Extract the (x, y) coordinate from the center of the cell holding the provided text.  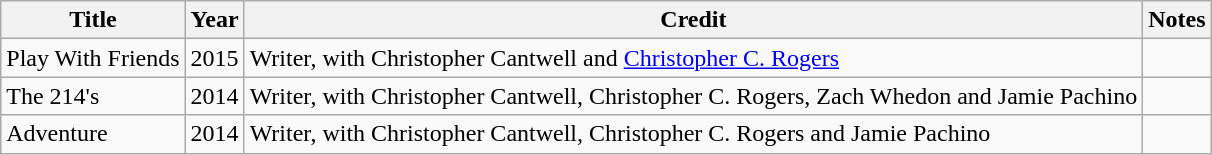
Credit (694, 20)
Writer, with Christopher Cantwell, Christopher C. Rogers, Zach Whedon and Jamie Pachino (694, 96)
Writer, with Christopher Cantwell and Christopher C. Rogers (694, 58)
Writer, with Christopher Cantwell, Christopher C. Rogers and Jamie Pachino (694, 134)
Notes (1177, 20)
Title (93, 20)
Adventure (93, 134)
Play With Friends (93, 58)
The 214's (93, 96)
2015 (214, 58)
Year (214, 20)
